Extract the [X, Y] coordinate from the center of the cell holding the provided text.  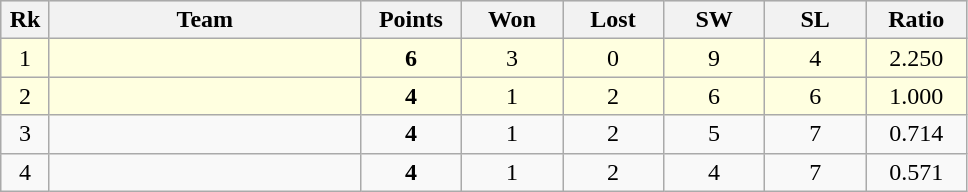
Ratio [916, 20]
1.000 [916, 96]
Lost [612, 20]
5 [714, 134]
0.714 [916, 134]
0.571 [916, 172]
Points [410, 20]
9 [714, 58]
SL [816, 20]
0 [612, 58]
SW [714, 20]
2.250 [916, 58]
Rk [26, 20]
Won [512, 20]
Team [204, 20]
